For the text-containing cell, return its midpoint in [X, Y] coordinate format. 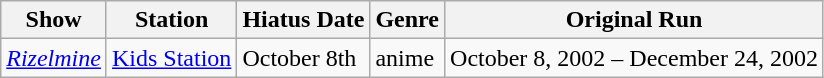
Hiatus Date [304, 20]
October 8th [304, 58]
Show [54, 20]
October 8, 2002 – December 24, 2002 [634, 58]
Genre [408, 20]
Original Run [634, 20]
anime [408, 58]
Station [171, 20]
Rizelmine [54, 58]
Kids Station [171, 58]
